Detect which cell encompasses the target text, then output its [X, Y] center coordinate. 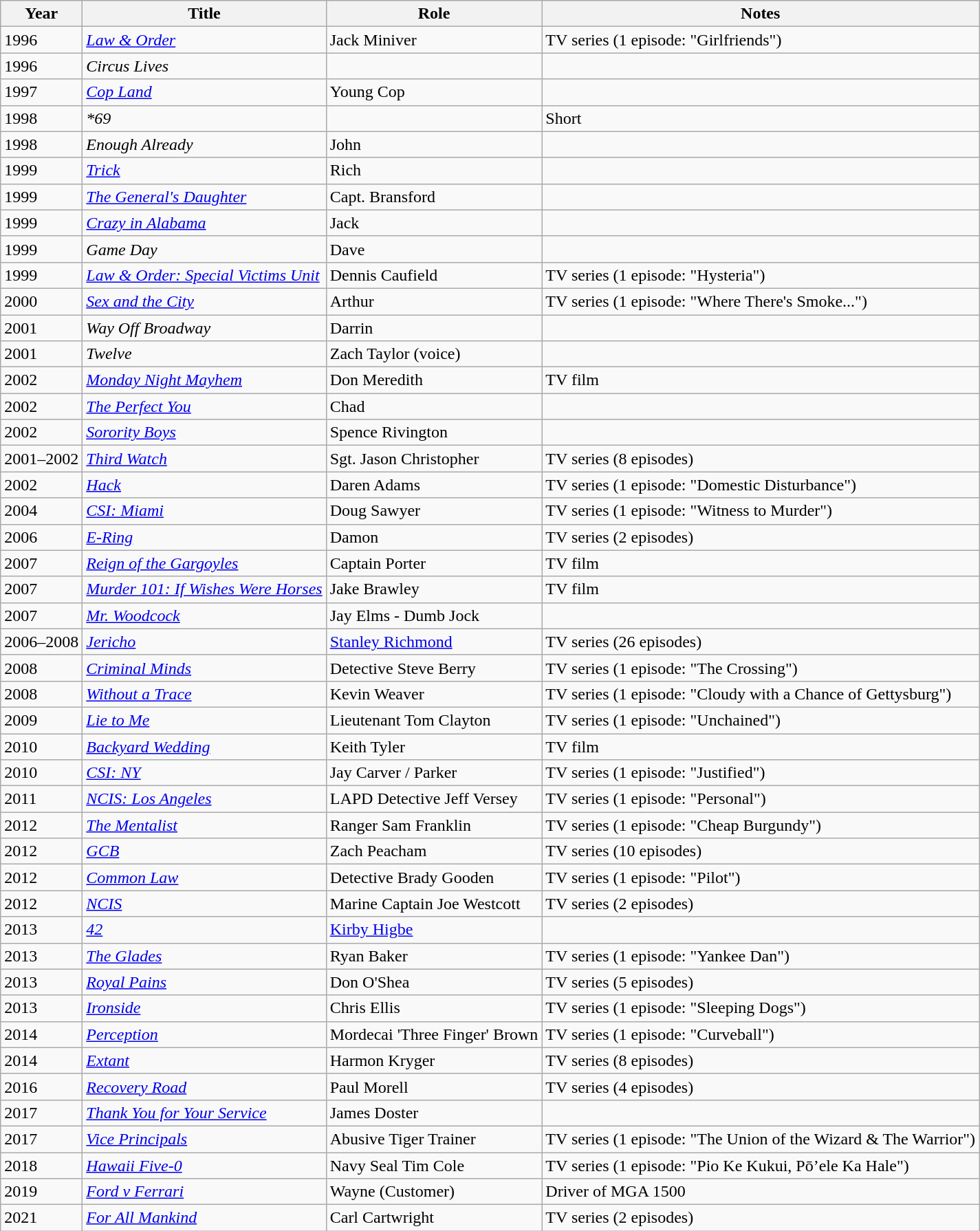
Sorority Boys [204, 433]
TV series (1 episode: "Sleeping Dogs") [761, 1008]
2006–2008 [41, 642]
TV series (1 episode: "Girlfriends") [761, 40]
The Perfect You [204, 406]
Young Cop [434, 92]
TV series (1 episode: "Yankee Dan") [761, 956]
TV series (1 episode: "Witness to Murder") [761, 511]
Zach Peacham [434, 851]
TV series (1 episode: "Where There's Smoke...") [761, 301]
*69 [204, 118]
2011 [41, 799]
GCB [204, 851]
Royal Pains [204, 982]
Without a Trace [204, 694]
TV series (1 episode: "Cheap Burgundy") [761, 825]
Stanley Richmond [434, 642]
Year [41, 14]
Law & Order [204, 40]
Capt. Bransford [434, 197]
TV series (1 episode: "Justified") [761, 773]
NCIS: Los Angeles [204, 799]
Chad [434, 406]
Game Day [204, 249]
Don Meredith [434, 380]
Murder 101: If Wishes Were Horses [204, 589]
E-Ring [204, 537]
Reign of the Gargoyles [204, 563]
Damon [434, 537]
2018 [41, 1166]
Criminal Minds [204, 668]
Common Law [204, 878]
Backyard Wedding [204, 746]
Doug Sawyer [434, 511]
Notes [761, 14]
Rich [434, 171]
TV series (26 episodes) [761, 642]
Dennis Caufield [434, 275]
Harmon Kryger [434, 1060]
Trick [204, 171]
CSI: NY [204, 773]
Detective Steve Berry [434, 668]
Marine Captain Joe Westcott [434, 904]
2004 [41, 511]
Enough Already [204, 144]
Perception [204, 1034]
2000 [41, 301]
John [434, 144]
Jack [434, 223]
Third Watch [204, 459]
Short [761, 118]
Mr. Woodcock [204, 615]
2016 [41, 1087]
Navy Seal Tim Cole [434, 1166]
Ironside [204, 1008]
Jay Carver / Parker [434, 773]
Jay Elms - Dumb Jock [434, 615]
Ryan Baker [434, 956]
TV series (1 episode: "Hysteria") [761, 275]
Arthur [434, 301]
For All Mankind [204, 1218]
Hack [204, 485]
The Mentalist [204, 825]
CSI: Miami [204, 511]
Kevin Weaver [434, 694]
TV series (1 episode: "Domestic Disturbance") [761, 485]
Carl Cartwright [434, 1218]
Hawaii Five-0 [204, 1166]
Mordecai 'Three Finger' Brown [434, 1034]
2006 [41, 537]
Role [434, 14]
Jack Miniver [434, 40]
Sex and the City [204, 301]
Dave [434, 249]
2021 [41, 1218]
TV series (1 episode: "Pio Ke Kukui, Pō’ele Ka Hale") [761, 1166]
Wayne (Customer) [434, 1192]
2019 [41, 1192]
1997 [41, 92]
TV series (1 episode: "Unchained") [761, 720]
Vice Principals [204, 1139]
Spence Rivington [434, 433]
Chris Ellis [434, 1008]
Crazy in Alabama [204, 223]
2009 [41, 720]
Lie to Me [204, 720]
TV series (4 episodes) [761, 1087]
Ford v Ferrari [204, 1192]
Jericho [204, 642]
Keith Tyler [434, 746]
Lieutenant Tom Clayton [434, 720]
Don O'Shea [434, 982]
Cop Land [204, 92]
The Glades [204, 956]
TV series (1 episode: "Pilot") [761, 878]
James Doster [434, 1113]
Title [204, 14]
Abusive Tiger Trainer [434, 1139]
Kirby Higbe [434, 930]
Sgt. Jason Christopher [434, 459]
TV series (1 episode: "Personal") [761, 799]
Detective Brady Gooden [434, 878]
Jake Brawley [434, 589]
Monday Night Mayhem [204, 380]
Circus Lives [204, 66]
Extant [204, 1060]
TV series (5 episodes) [761, 982]
Zach Taylor (voice) [434, 354]
TV series (1 episode: "The Crossing") [761, 668]
TV series (10 episodes) [761, 851]
Law & Order: Special Victims Unit [204, 275]
Way Off Broadway [204, 328]
Captain Porter [434, 563]
Ranger Sam Franklin [434, 825]
NCIS [204, 904]
TV series (1 episode: "Curveball") [761, 1034]
Darrin [434, 328]
LAPD Detective Jeff Versey [434, 799]
Recovery Road [204, 1087]
Driver of MGA 1500 [761, 1192]
42 [204, 930]
Daren Adams [434, 485]
Twelve [204, 354]
Thank You for Your Service [204, 1113]
Paul Morell [434, 1087]
The General's Daughter [204, 197]
TV series (1 episode: "Cloudy with a Chance of Gettysburg") [761, 694]
2001–2002 [41, 459]
TV series (1 episode: "The Union of the Wizard & The Warrior") [761, 1139]
